Locate the cell with the specified text and output its [X, Y] center coordinate. 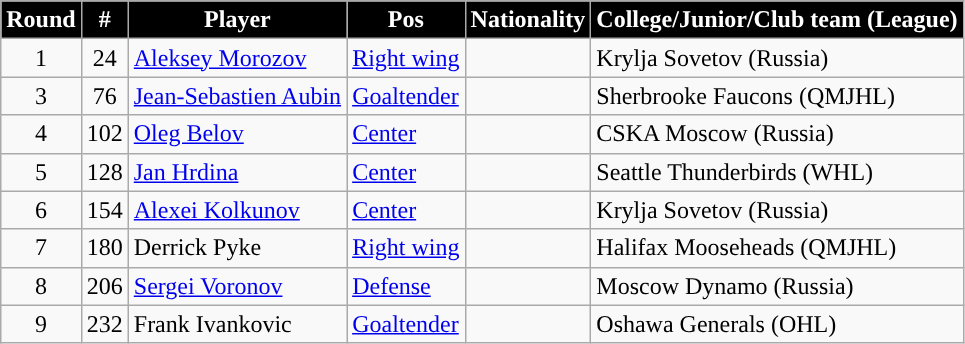
College/Junior/Club team (League) [777, 20]
Jean-Sebastien Aubin [237, 96]
76 [104, 96]
7 [41, 248]
1 [41, 58]
154 [104, 210]
Aleksey Morozov [237, 58]
206 [104, 286]
5 [41, 172]
4 [41, 134]
180 [104, 248]
Nationality [528, 20]
Seattle Thunderbirds (WHL) [777, 172]
8 [41, 286]
Round [41, 20]
CSKA Moscow (Russia) [777, 134]
Jan Hrdina [237, 172]
Alexei Kolkunov [237, 210]
Frank Ivankovic [237, 324]
Moscow Dynamo (Russia) [777, 286]
Halifax Mooseheads (QMJHL) [777, 248]
Oshawa Generals (OHL) [777, 324]
128 [104, 172]
24 [104, 58]
Pos [406, 20]
Sergei Voronov [237, 286]
9 [41, 324]
Player [237, 20]
# [104, 20]
3 [41, 96]
Derrick Pyke [237, 248]
Sherbrooke Faucons (QMJHL) [777, 96]
Oleg Belov [237, 134]
232 [104, 324]
6 [41, 210]
Defense [406, 286]
102 [104, 134]
